From the cell containing the given text, extract its center point as (X, Y) coordinate. 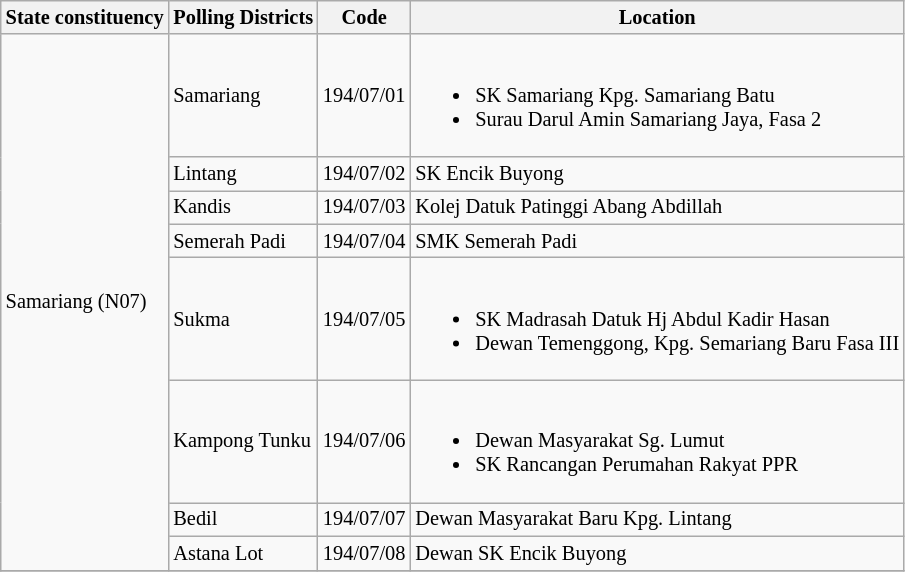
Dewan Masyarakat Baru Kpg. Lintang (657, 519)
Polling Districts (243, 17)
State constituency (85, 17)
194/07/08 (364, 553)
SK Samariang Kpg. Samariang BatuSurau Darul Amin Samariang Jaya, Fasa 2 (657, 95)
SMK Semerah Padi (657, 241)
SK Encik Buyong (657, 173)
194/07/03 (364, 207)
194/07/06 (364, 441)
Location (657, 17)
Code (364, 17)
Kandis (243, 207)
Kampong Tunku (243, 441)
194/07/07 (364, 519)
Samariang (N07) (85, 302)
Astana Lot (243, 553)
Lintang (243, 173)
Kolej Datuk Patinggi Abang Abdillah (657, 207)
Semerah Padi (243, 241)
194/07/04 (364, 241)
194/07/01 (364, 95)
194/07/02 (364, 173)
Sukma (243, 318)
Samariang (243, 95)
SK Madrasah Datuk Hj Abdul Kadir HasanDewan Temenggong, Kpg. Semariang Baru Fasa III (657, 318)
194/07/05 (364, 318)
Dewan Masyarakat Sg. LumutSK Rancangan Perumahan Rakyat PPR (657, 441)
Bedil (243, 519)
Dewan SK Encik Buyong (657, 553)
